Detect which cell encompasses the target text, then output its [X, Y] center coordinate. 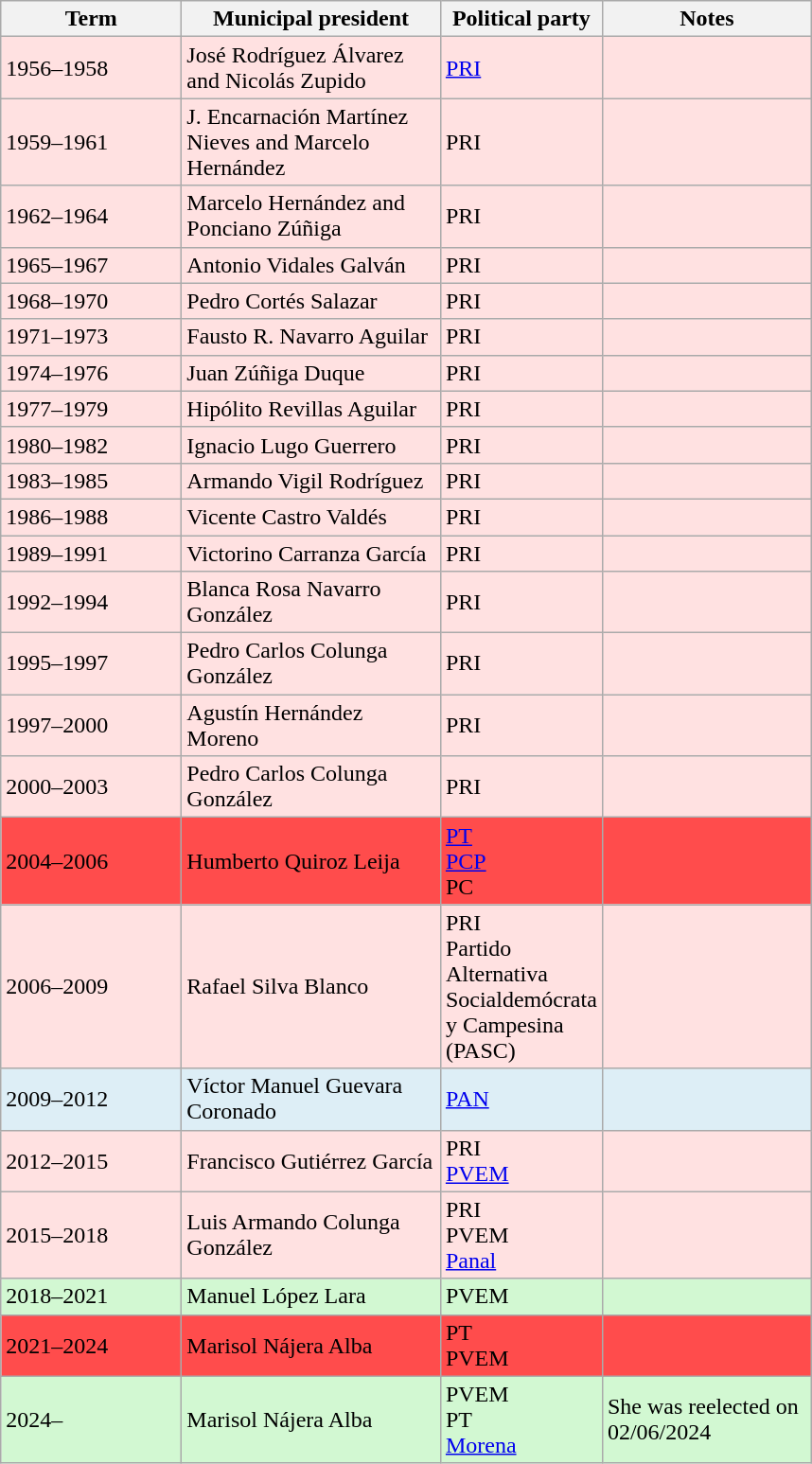
Rafael Silva Blanco [311, 986]
1971–1973 [91, 337]
Political party [521, 19]
Term [91, 19]
Víctor Manuel Guevara Coronado [311, 1100]
2006–2009 [91, 986]
Fausto R. Navarro Aguilar [311, 337]
2015–2018 [91, 1235]
Ignacio Lugo Guerrero [311, 445]
1974–1976 [91, 373]
Notes [706, 19]
Antonio Vidales Galván [311, 265]
2009–2012 [91, 1100]
1977–1979 [91, 409]
Manuel López Lara [311, 1296]
PRI Partido Alternativa Socialdemócrata y Campesina (PASC) [521, 986]
2021–2024 [91, 1346]
1962–1964 [91, 216]
José Rodríguez Álvarez and Nicolás Zupido [311, 68]
2024– [91, 1420]
Hipólito Revillas Aguilar [311, 409]
1989–1991 [91, 554]
PAN [521, 1100]
1956–1958 [91, 68]
2012–2015 [91, 1160]
Humberto Quiroz Leija [311, 861]
Agustín Hernández Moreno [311, 725]
1986–1988 [91, 517]
Marcelo Hernández and Ponciano Zúñiga [311, 216]
PRI PVEM [521, 1160]
Francisco Gutiérrez García [311, 1160]
PT PCP PC [521, 861]
1995–1997 [91, 664]
PT PVEM [521, 1346]
2018–2021 [91, 1296]
1997–2000 [91, 725]
1959–1961 [91, 142]
Pedro Cortés Salazar [311, 301]
2000–2003 [91, 787]
1968–1970 [91, 301]
Juan Zúñiga Duque [311, 373]
1965–1967 [91, 265]
Blanca Rosa Navarro González [311, 602]
PVEM PT Morena [521, 1420]
PRI PVEM Panal [521, 1235]
Vicente Castro Valdés [311, 517]
1983–1985 [91, 481]
1992–1994 [91, 602]
1980–1982 [91, 445]
Victorino Carranza García [311, 554]
Municipal president [311, 19]
J. Encarnación Martínez Nieves and Marcelo Hernández [311, 142]
She was reelected on 02/06/2024 [706, 1420]
Luis Armando Colunga González [311, 1235]
PVEM [521, 1296]
Armando Vigil Rodríguez [311, 481]
2004–2006 [91, 861]
